Locate the cell with the specified text and output its [x, y] center coordinate. 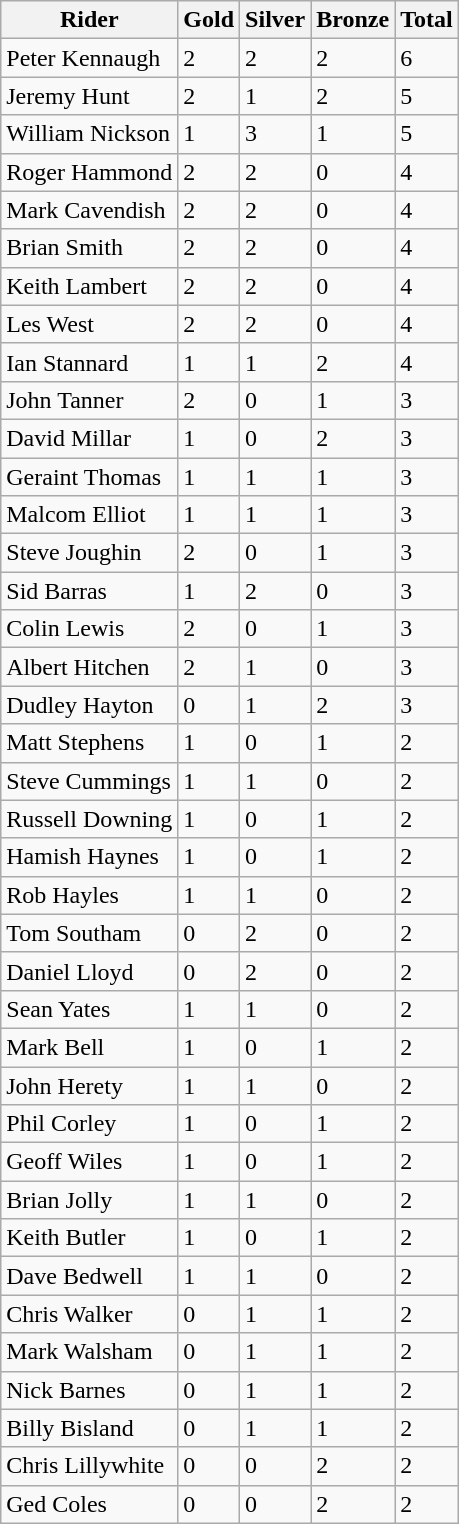
Malcom Elliot [90, 515]
Phil Corley [90, 1124]
Sid Barras [90, 591]
Jeremy Hunt [90, 96]
John Tanner [90, 400]
Daniel Lloyd [90, 971]
Mark Walsham [90, 1352]
Nick Barnes [90, 1390]
Les West [90, 324]
Brian Smith [90, 248]
Bronze [353, 20]
Chris Lillywhite [90, 1466]
Matt Stephens [90, 743]
Rider [90, 20]
Billy Bisland [90, 1428]
William Nickson [90, 134]
Total [427, 20]
Russell Downing [90, 819]
Keith Butler [90, 1238]
Roger Hammond [90, 172]
Mark Cavendish [90, 210]
Silver [276, 20]
Steve Joughin [90, 553]
Steve Cummings [90, 781]
John Herety [90, 1085]
Ged Coles [90, 1504]
Peter Kennaugh [90, 58]
Tom Southam [90, 933]
Chris Walker [90, 1314]
Mark Bell [90, 1047]
Brian Jolly [90, 1200]
6 [427, 58]
Gold [209, 20]
Rob Hayles [90, 895]
Ian Stannard [90, 362]
David Millar [90, 438]
Hamish Haynes [90, 857]
Geraint Thomas [90, 477]
Dave Bedwell [90, 1276]
Dudley Hayton [90, 705]
Keith Lambert [90, 286]
Albert Hitchen [90, 667]
Sean Yates [90, 1009]
Colin Lewis [90, 629]
Geoff Wiles [90, 1162]
